Pinpoint the cell where the given text exists, returning its [x, y] midpoint coordinate. 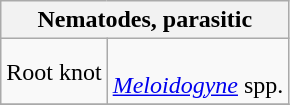
Root knot [54, 72]
Meloidogyne spp. [198, 72]
Nematodes, parasitic [145, 20]
